From the cell containing the given text, extract its center point as [X, Y] coordinate. 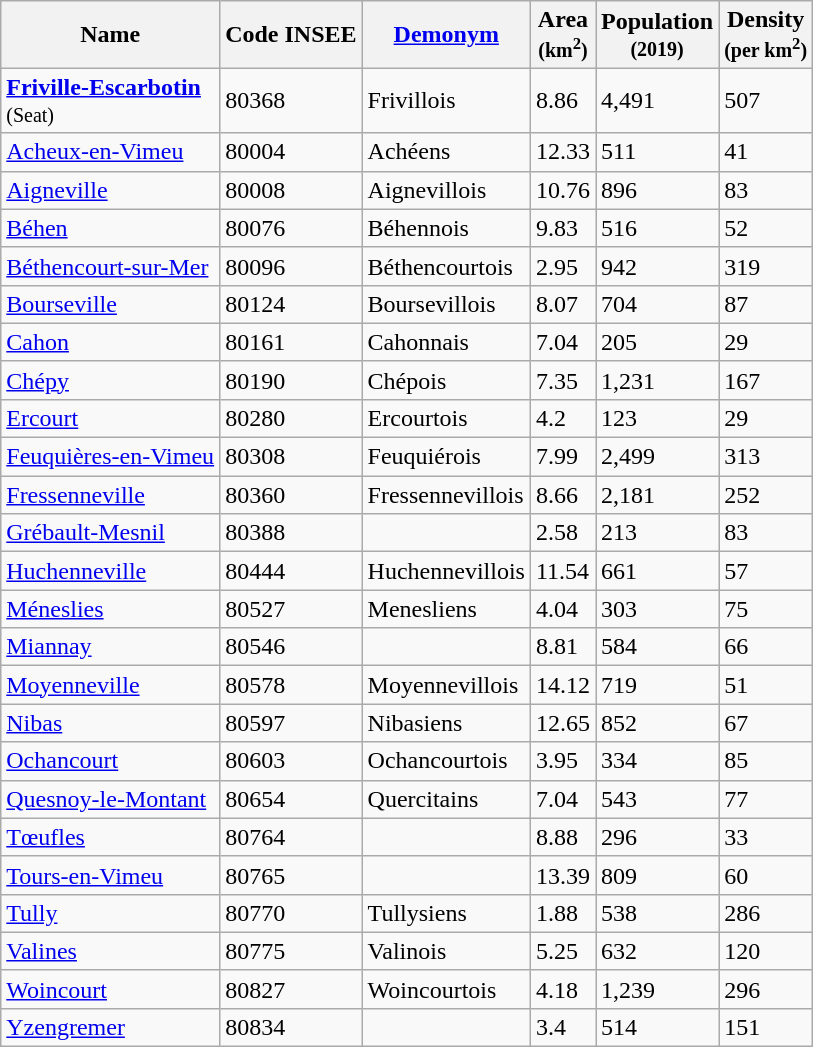
120 [766, 951]
80654 [291, 799]
Valines [110, 951]
9.83 [562, 228]
80834 [291, 1027]
Woincourt [110, 989]
Code INSEE [291, 34]
252 [766, 495]
Area(km2) [562, 34]
4.2 [562, 418]
13.39 [562, 875]
661 [658, 571]
80775 [291, 951]
80765 [291, 875]
809 [658, 875]
942 [658, 266]
80280 [291, 418]
14.12 [562, 685]
4.18 [562, 989]
213 [658, 533]
Moyenneville [110, 685]
80008 [291, 190]
Cahon [110, 342]
719 [658, 685]
80076 [291, 228]
75 [766, 609]
Quesnoy-le-Montant [110, 799]
12.65 [562, 723]
Density(per km2) [766, 34]
Méneslies [110, 609]
80597 [291, 723]
Béthencourtois [446, 266]
60 [766, 875]
80527 [291, 609]
Chépois [446, 380]
1,231 [658, 380]
Ercourtois [446, 418]
80190 [291, 380]
8.66 [562, 495]
80360 [291, 495]
Valinois [446, 951]
10.76 [562, 190]
8.81 [562, 647]
8.07 [562, 304]
Woincourtois [446, 989]
80004 [291, 152]
Menesliens [446, 609]
Chépy [110, 380]
Fressennevillois [446, 495]
303 [658, 609]
704 [658, 304]
8.86 [562, 100]
Nibasiens [446, 723]
85 [766, 761]
5.25 [562, 951]
80603 [291, 761]
896 [658, 190]
Béhennois [446, 228]
80444 [291, 571]
Boursevillois [446, 304]
511 [658, 152]
Grébault-Mesnil [110, 533]
11.54 [562, 571]
852 [658, 723]
Tours-en-Vimeu [110, 875]
80161 [291, 342]
Béhen [110, 228]
151 [766, 1027]
80124 [291, 304]
57 [766, 571]
Fressenneville [110, 495]
87 [766, 304]
80308 [291, 457]
7.99 [562, 457]
Ochancourtois [446, 761]
Béthencourt-sur-Mer [110, 266]
286 [766, 913]
516 [658, 228]
2.58 [562, 533]
77 [766, 799]
8.88 [562, 837]
538 [658, 913]
Population(2019) [658, 34]
Tœufles [110, 837]
80827 [291, 989]
123 [658, 418]
334 [658, 761]
1.88 [562, 913]
Acheux-en-Vimeu [110, 152]
514 [658, 1027]
Cahonnais [446, 342]
Quercitains [446, 799]
507 [766, 100]
205 [658, 342]
1,239 [658, 989]
80764 [291, 837]
33 [766, 837]
Bourseville [110, 304]
Aignevillois [446, 190]
80770 [291, 913]
Frivillois [446, 100]
4.04 [562, 609]
Ochancourt [110, 761]
543 [658, 799]
4,491 [658, 100]
Demonym [446, 34]
Feuquières-en-Vimeu [110, 457]
632 [658, 951]
Miannay [110, 647]
80368 [291, 100]
Ercourt [110, 418]
Huchenneville [110, 571]
Achéens [446, 152]
2.95 [562, 266]
Nibas [110, 723]
67 [766, 723]
2,181 [658, 495]
584 [658, 647]
41 [766, 152]
Tully [110, 913]
Name [110, 34]
Huchennevillois [446, 571]
2,499 [658, 457]
66 [766, 647]
52 [766, 228]
Aigneville [110, 190]
313 [766, 457]
3.4 [562, 1027]
80096 [291, 266]
Moyennevillois [446, 685]
167 [766, 380]
319 [766, 266]
7.35 [562, 380]
80578 [291, 685]
80388 [291, 533]
Tullysiens [446, 913]
12.33 [562, 152]
Friville-Escarbotin(Seat) [110, 100]
51 [766, 685]
3.95 [562, 761]
Feuquiérois [446, 457]
80546 [291, 647]
Yzengremer [110, 1027]
